Locate the cell with the specified text and output its (x, y) center coordinate. 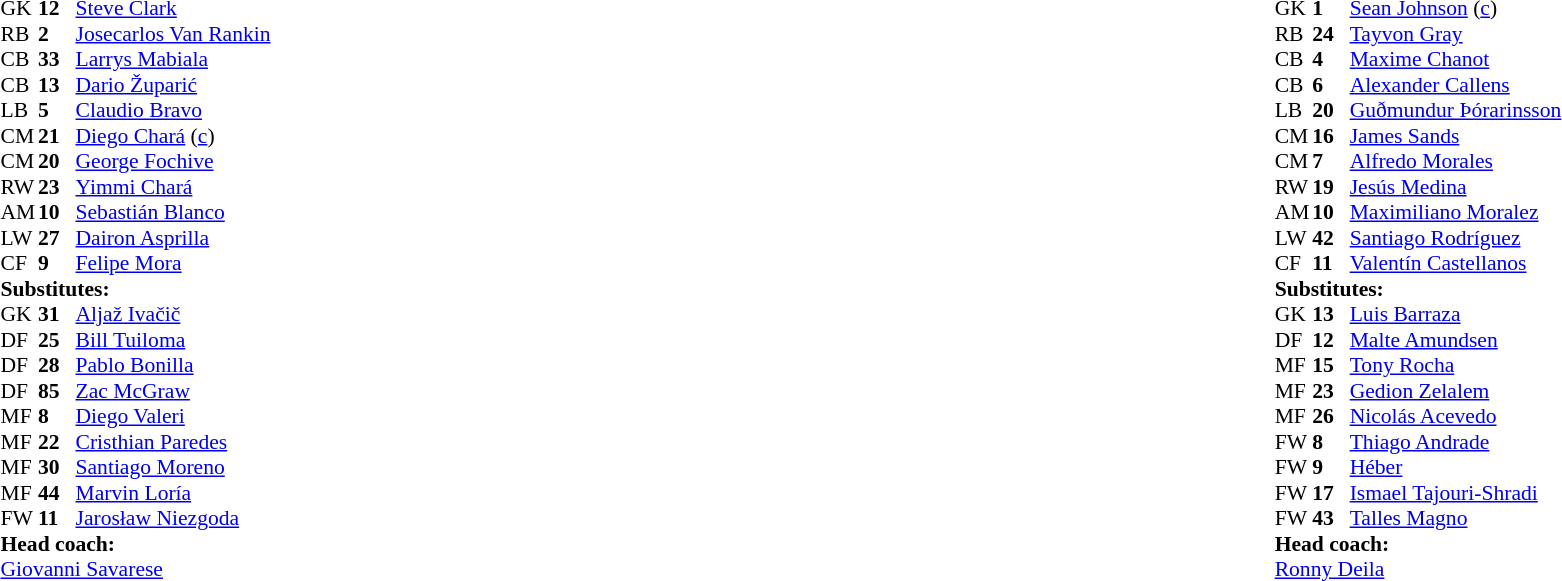
Diego Chará (c) (174, 136)
44 (57, 493)
Jarosław Niezgoda (174, 519)
22 (57, 442)
28 (57, 365)
Marvin Loría (174, 493)
5 (57, 111)
Bill Tuiloma (174, 340)
Cristhian Paredes (174, 442)
Pablo Bonilla (174, 365)
Claudio Bravo (174, 111)
42 (1331, 238)
26 (1331, 417)
Zac McGraw (174, 391)
7 (1331, 161)
Nicolás Acevedo (1456, 417)
Santiago Rodríguez (1456, 238)
4 (1331, 59)
Larrys Mabiala (174, 59)
Felipe Mora (174, 263)
17 (1331, 493)
16 (1331, 136)
Talles Magno (1456, 519)
Gedion Zelalem (1456, 391)
Thiago Andrade (1456, 442)
Jesús Medina (1456, 187)
Alexander Callens (1456, 85)
33 (57, 59)
Tony Rocha (1456, 365)
85 (57, 391)
Tayvon Gray (1456, 34)
27 (57, 238)
24 (1331, 34)
Josecarlos Van Rankin (174, 34)
Aljaž Ivačič (174, 315)
2 (57, 34)
Dario Župarić (174, 85)
25 (57, 340)
Luis Barraza (1456, 315)
Malte Amundsen (1456, 340)
Maxime Chanot (1456, 59)
Héber (1456, 467)
James Sands (1456, 136)
Valentín Castellanos (1456, 263)
31 (57, 315)
Guðmundur Þórarinsson (1456, 111)
43 (1331, 519)
Maximiliano Moralez (1456, 213)
George Fochive (174, 161)
30 (57, 467)
Yimmi Chará (174, 187)
Sebastián Blanco (174, 213)
19 (1331, 187)
Diego Valeri (174, 417)
21 (57, 136)
Dairon Asprilla (174, 238)
Alfredo Morales (1456, 161)
12 (1331, 340)
15 (1331, 365)
Ismael Tajouri-Shradi (1456, 493)
6 (1331, 85)
Santiago Moreno (174, 467)
